Locate the cell with the specified text and output its [x, y] center coordinate. 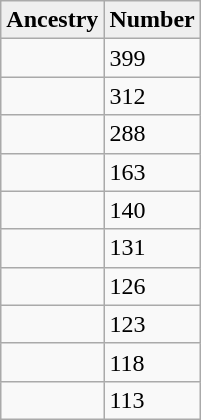
312 [152, 96]
118 [152, 362]
131 [152, 248]
Ancestry [52, 20]
140 [152, 210]
113 [152, 400]
Number [152, 20]
288 [152, 134]
126 [152, 286]
123 [152, 324]
163 [152, 172]
399 [152, 58]
